Output the (x, y) coordinate of the center of the cell containing the given text.  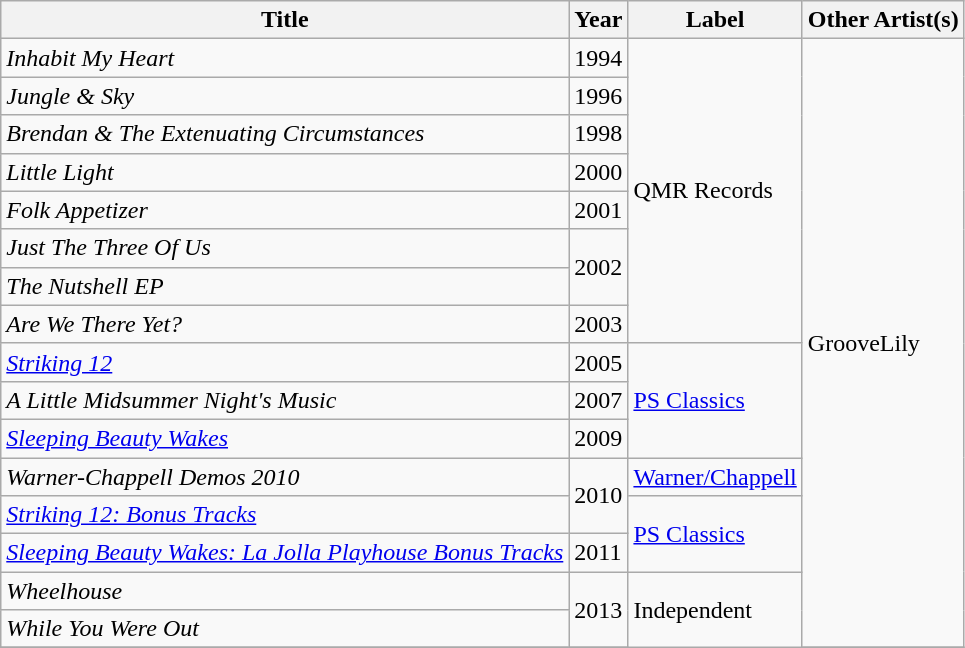
The Nutshell EP (285, 286)
Little Light (285, 172)
2001 (598, 210)
Just The Three Of Us (285, 248)
2011 (598, 553)
Folk Appetizer (285, 210)
2005 (598, 362)
Warner-Chappell Demos 2010 (285, 477)
1998 (598, 134)
Sleeping Beauty Wakes (285, 438)
Year (598, 20)
Are We There Yet? (285, 324)
GrooveLily (883, 344)
2009 (598, 438)
1996 (598, 96)
Striking 12: Bonus Tracks (285, 515)
Other Artist(s) (883, 20)
Inhabit My Heart (285, 58)
Striking 12 (285, 362)
A Little Midsummer Night's Music (285, 400)
2010 (598, 496)
2003 (598, 324)
Label (715, 20)
QMR Records (715, 191)
2013 (598, 610)
2002 (598, 267)
Jungle & Sky (285, 96)
Independent (715, 610)
Wheelhouse (285, 591)
Title (285, 20)
2007 (598, 400)
While You Were Out (285, 629)
Brendan & The Extenuating Circumstances (285, 134)
2000 (598, 172)
Warner/Chappell (715, 477)
Sleeping Beauty Wakes: La Jolla Playhouse Bonus Tracks (285, 553)
1994 (598, 58)
